Identify which cell holds the provided text, then report its (X, Y) central coordinate. 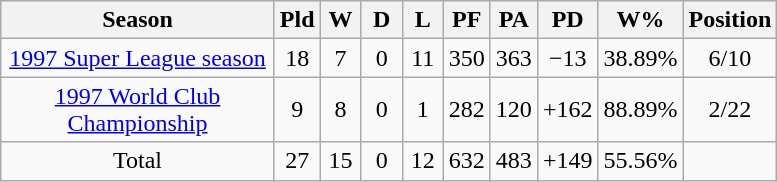
2/22 (730, 110)
L (422, 20)
D (382, 20)
8 (340, 110)
27 (297, 161)
88.89% (640, 110)
282 (466, 110)
483 (514, 161)
Position (730, 20)
12 (422, 161)
Pld (297, 20)
7 (340, 58)
120 (514, 110)
+149 (568, 161)
18 (297, 58)
Total (138, 161)
55.56% (640, 161)
1 (422, 110)
11 (422, 58)
632 (466, 161)
PF (466, 20)
350 (466, 58)
9 (297, 110)
PD (568, 20)
1997 World Club Championship (138, 110)
W (340, 20)
−13 (568, 58)
38.89% (640, 58)
363 (514, 58)
+162 (568, 110)
15 (340, 161)
6/10 (730, 58)
PA (514, 20)
W% (640, 20)
1997 Super League season (138, 58)
Season (138, 20)
